From the cell containing the given text, extract its center point as (x, y) coordinate. 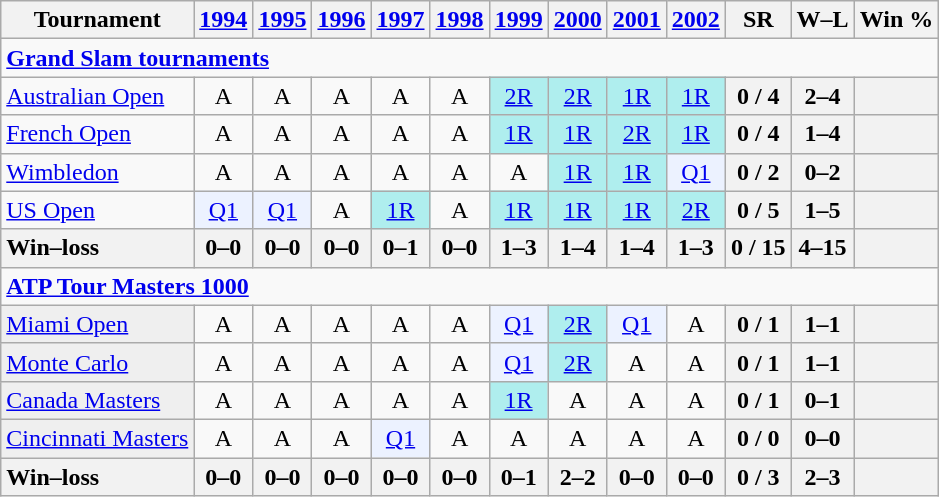
Tournament (98, 20)
2002 (696, 20)
SR (758, 20)
1994 (224, 20)
Miami Open (98, 324)
1997 (400, 20)
US Open (98, 210)
0–2 (822, 172)
Monte Carlo (98, 362)
W–L (822, 20)
0 / 0 (758, 438)
0 / 5 (758, 210)
2–2 (578, 477)
French Open (98, 134)
1999 (518, 20)
2–4 (822, 96)
Grand Slam tournaments (470, 58)
1996 (342, 20)
Australian Open (98, 96)
0 / 3 (758, 477)
2001 (636, 20)
ATP Tour Masters 1000 (470, 286)
0 / 15 (758, 248)
Wimbledon (98, 172)
4–15 (822, 248)
1995 (282, 20)
Win % (896, 20)
2000 (578, 20)
Canada Masters (98, 400)
1–5 (822, 210)
2–3 (822, 477)
1998 (460, 20)
Cincinnati Masters (98, 438)
0 / 2 (758, 172)
